Output the (x, y) coordinate of the center of the cell containing the given text.  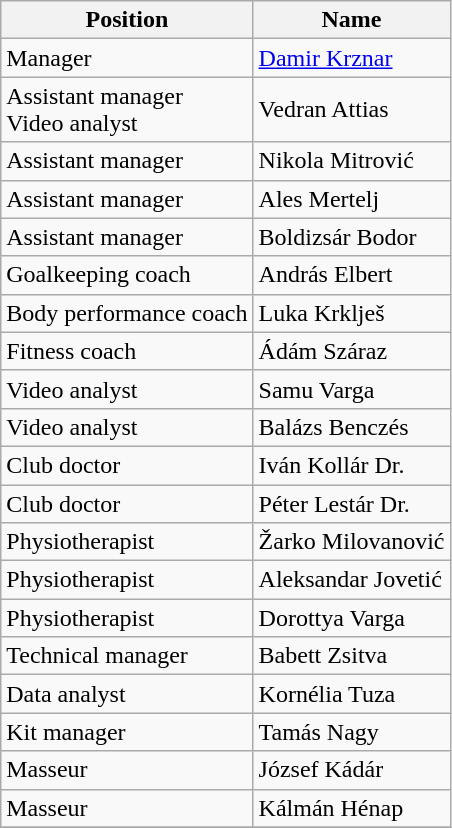
Kálmán Hénap (352, 808)
Dorottya Varga (352, 618)
Kit manager (127, 732)
Boldizsár Bodor (352, 237)
Damir Krznar (352, 58)
Assistant managerVideo analyst (127, 110)
Fitness coach (127, 351)
Data analyst (127, 694)
Position (127, 20)
Luka Krklješ (352, 313)
József Kádár (352, 770)
Žarko Milovanović (352, 542)
Goalkeeping coach (127, 275)
Ales Mertelj (352, 199)
Samu Varga (352, 389)
Kornélia Tuza (352, 694)
Ádám Száraz (352, 351)
Name (352, 20)
Aleksandar Jovetić (352, 580)
Body performance coach (127, 313)
Technical manager (127, 656)
Iván Kollár Dr. (352, 465)
Manager (127, 58)
Tamás Nagy (352, 732)
Vedran Attias (352, 110)
Balázs Benczés (352, 427)
András Elbert (352, 275)
Péter Lestár Dr. (352, 503)
Babett Zsitva (352, 656)
Nikola Mitrović (352, 161)
